Scan for the cell matching the given text and deliver its (x, y) coordinate at center. 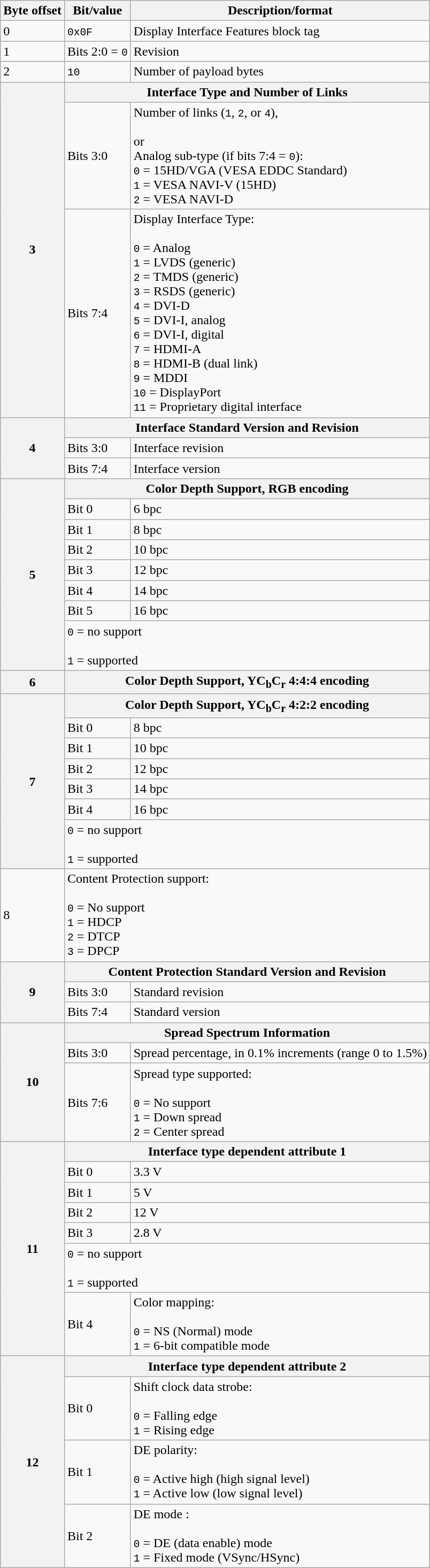
Interface version (280, 468)
Bit/value (97, 11)
0 (33, 31)
1 (33, 51)
5 (33, 574)
Color Depth Support, RGB encoding (247, 488)
Color mapping:0 = NS (Normal) mode 1 = 6-bit compatible mode (280, 1325)
7 (33, 781)
12 V (280, 1213)
Display Interface Features block tag (280, 31)
Content Protection Standard Version and Revision (247, 972)
6 bpc (280, 509)
Bits 7:6 (97, 1102)
Spread percentage, in 0.1% increments (range 0 to 1.5%) (280, 1053)
4 (33, 448)
Shift clock data strobe:0 = Falling edge 1 = Rising edge (280, 1408)
3.3 V (280, 1172)
9 (33, 992)
Number of payload bytes (280, 72)
Interface type dependent attribute 1 (247, 1151)
Revision (280, 51)
Standard revision (280, 992)
2 (33, 72)
Bit 5 (97, 611)
12 (33, 1462)
DE polarity:0 = Active high (high signal level) 1 = Active low (low signal level) (280, 1472)
2.8 V (280, 1233)
Bits 2:0 = 0 (97, 51)
Description/format (280, 11)
6 (33, 682)
Spread Spectrum Information (247, 1032)
Number of links (1, 2, or 4),or Analog sub-type (if bits 7:4 = 0): 0 = 15HD/VGA (VESA EDDC Standard) 1 = VESA NAVI-V (15HD) 2 = VESA NAVI-D (280, 156)
11 (33, 1249)
8 (33, 915)
Interface Standard Version and Revision (247, 427)
Standard version (280, 1012)
Interface type dependent attribute 2 (247, 1366)
0x0F (97, 31)
Interface revision (280, 448)
Interface Type and Number of Links (247, 92)
5 V (280, 1192)
Byte offset (33, 11)
DE mode :0 = DE (data enable) mode 1 = Fixed mode (VSync/HSync) (280, 1535)
Content Protection support:0 = No support 1 = HDCP 2 = DTCP 3 = DPCP (247, 915)
Color Depth Support, YCbCr 4:2:2 encoding (247, 706)
3 (33, 249)
Spread type supported:0 = No support 1 = Down spread 2 = Center spread (280, 1102)
Color Depth Support, YCbCr 4:4:4 encoding (247, 682)
